Detect which cell encompasses the target text, then output its (X, Y) center coordinate. 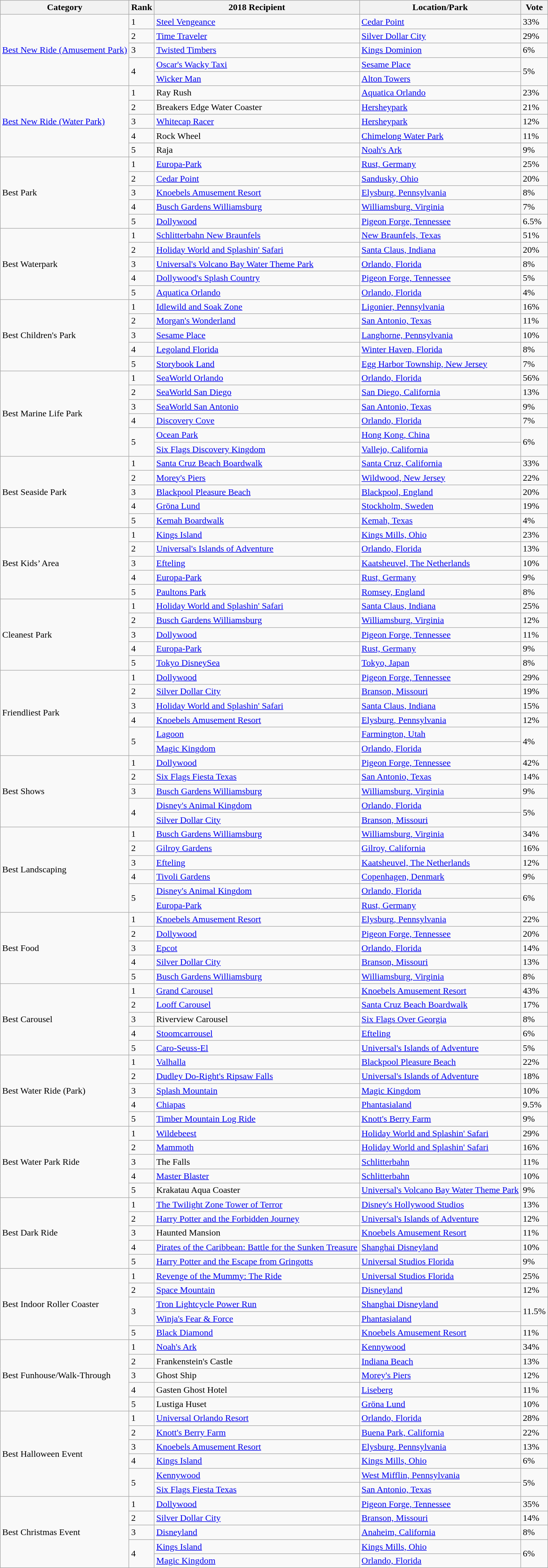
Vote (534, 7)
Krakatau Aqua Coaster (257, 1190)
The Twilight Zone Tower of Terror (257, 1204)
Tokyo, Japan (440, 663)
Chiapas (257, 1105)
SeaWorld San Antonio (257, 406)
Best Christmas Event (65, 1532)
SeaWorld San Diego (257, 392)
Kemah Boardwalk (257, 520)
Frankenstein's Castle (257, 1361)
Santa Cruz, California (440, 464)
West Mifflin, Pennsylvania (440, 1475)
Six Flags Over Georgia (440, 1019)
Kemah, Texas (440, 520)
Ligonier, Pennsylvania (440, 307)
Harry Potter and the Escape from Gringotts (257, 1261)
Twisted Timbers (257, 50)
Looff Carousel (257, 1005)
Best Food (65, 948)
Ocean Park (257, 435)
Best Park (65, 192)
Blackpool, England (440, 492)
Buena Park, California (440, 1432)
Dollywood's Splash Country (257, 278)
Black Diamond (257, 1333)
Best Children's Park (65, 335)
35% (534, 1504)
Chimelong Water Park (440, 136)
Lagoon (257, 734)
Universal Orlando Resort (257, 1418)
Best Water Park Ride (65, 1162)
Gasten Ghost Hotel (257, 1390)
Rock Wheel (257, 136)
Morgan's Wonderland (257, 321)
Whitecap Racer (257, 121)
Friendliest Park (65, 713)
Legoland Florida (257, 349)
Stockholm, Sweden (440, 506)
Hong Kong, China (440, 435)
SeaWorld Orlando (257, 378)
Grand Carousel (257, 991)
Rank (141, 7)
15% (534, 706)
New Braunfels, Texas (440, 235)
9.5% (534, 1105)
Langhorne, Pennsylvania (440, 335)
Winja's Fear & Force (257, 1318)
Ray Rush (257, 93)
Egg Harbor Township, New Jersey (440, 364)
Liseberg (440, 1390)
Valhalla (257, 1062)
Epcot (257, 948)
Pirates of the Caribbean: Battle for the Sunken Treasure (257, 1247)
Six Flags Discovery Kingdom (257, 449)
21% (534, 107)
Best Landscaping (65, 869)
Storybook Land (257, 364)
Best Carousel (65, 1019)
Best Dark Ride (65, 1233)
Riverview Carousel (257, 1019)
Disney's Hollywood Studios (440, 1204)
56% (534, 378)
Haunted Mansion (257, 1233)
Ghost Ship (257, 1376)
18% (534, 1076)
Lustiga Huset (257, 1404)
Dudley Do-Right's Ripsaw Falls (257, 1076)
Discovery Cove (257, 421)
Vallejo, California (440, 449)
Romsey, England (440, 592)
Kings Dominion (440, 50)
Stoomcarrousel (257, 1033)
Indiana Beach (440, 1361)
Steel Vengeance (257, 22)
Best New Ride (Water Park) (65, 121)
Raja (257, 150)
Harry Potter and the Forbidden Journey (257, 1219)
Best Seaside Park (65, 492)
Wicker Man (257, 79)
Paultons Park (257, 592)
Gilroy, California (440, 848)
Best Water Ride (Park) (65, 1090)
Best Halloween Event (65, 1454)
Tron Lightcycle Power Run (257, 1304)
Timber Mountain Log Ride (257, 1119)
Idlewild and Soak Zone (257, 307)
Cleanest Park (65, 634)
San Diego, California (440, 392)
Tivoli Gardens (257, 877)
Best Shows (65, 791)
Best New Ride (Amusement Park) (65, 50)
42% (534, 763)
17% (534, 1005)
6.5% (534, 221)
Best Kids’ Area (65, 563)
Mammoth (257, 1148)
2018 Recipient (257, 7)
Farmington, Utah (440, 734)
Space Mountain (257, 1290)
Anaheim, California (440, 1532)
Best Indoor Roller Coaster (65, 1304)
Copenhagen, Denmark (440, 877)
Sandusky, Ohio (440, 179)
The Falls (257, 1162)
28% (534, 1418)
Oscar's Wacky Taxi (257, 64)
Winter Haven, Florida (440, 349)
Gilroy Gardens (257, 848)
Schlitterbahn New Braunfels (257, 235)
Alton Towers (440, 79)
11.5% (534, 1311)
Caro-Seuss-El (257, 1048)
51% (534, 235)
43% (534, 991)
Best Funhouse/Walk-Through (65, 1376)
Wildebeest (257, 1133)
Master Blaster (257, 1176)
Tokyo DisneySea (257, 663)
Location/Park (440, 7)
Splash Mountain (257, 1091)
Revenge of the Mummy: The Ride (257, 1276)
Best Marine Life Park (65, 413)
Breakers Edge Water Coaster (257, 107)
Category (65, 7)
Time Traveler (257, 36)
Wildwood, New Jersey (440, 478)
Best Waterpark (65, 264)
